Provide the [x, y] coordinate of the cell's center where the given text is located.  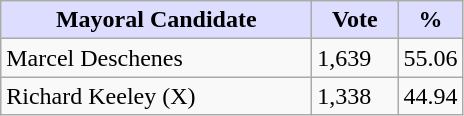
Vote [355, 20]
Richard Keeley (X) [156, 96]
44.94 [430, 96]
Marcel Deschenes [156, 58]
1,639 [355, 58]
55.06 [430, 58]
% [430, 20]
1,338 [355, 96]
Mayoral Candidate [156, 20]
